From the cell containing the given text, extract its center point as [X, Y] coordinate. 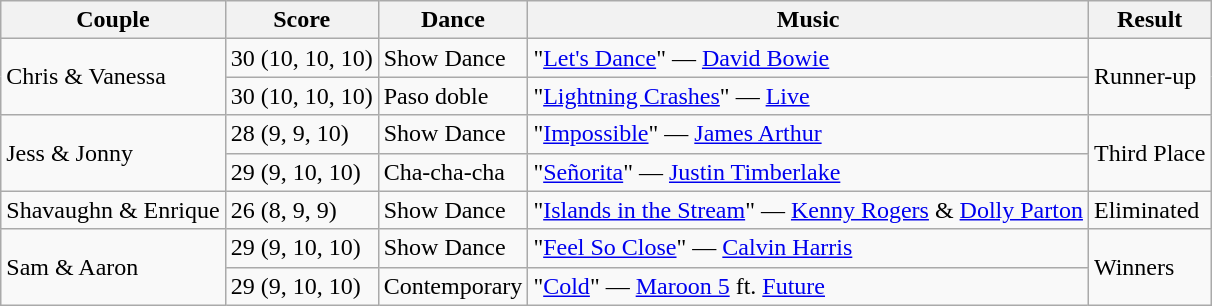
Paso doble [453, 96]
28 (9, 9, 10) [302, 134]
Runner-up [1149, 77]
"Señorita" — Justin Timberlake [808, 172]
Score [302, 20]
Sam & Aaron [113, 267]
"Islands in the Stream" — Kenny Rogers & Dolly Parton [808, 210]
Shavaughn & Enrique [113, 210]
"Cold" — Maroon 5 ft. Future [808, 286]
Couple [113, 20]
Dance [453, 20]
Third Place [1149, 153]
"Let's Dance" — David Bowie [808, 58]
Winners [1149, 267]
Music [808, 20]
"Feel So Close" — Calvin Harris [808, 248]
Result [1149, 20]
Jess & Jonny [113, 153]
26 (8, 9, 9) [302, 210]
Contemporary [453, 286]
"Impossible" — James Arthur [808, 134]
Eliminated [1149, 210]
Cha-cha-cha [453, 172]
Chris & Vanessa [113, 77]
"Lightning Crashes" — Live [808, 96]
